Pinpoint the cell where the given text exists, returning its (x, y) midpoint coordinate. 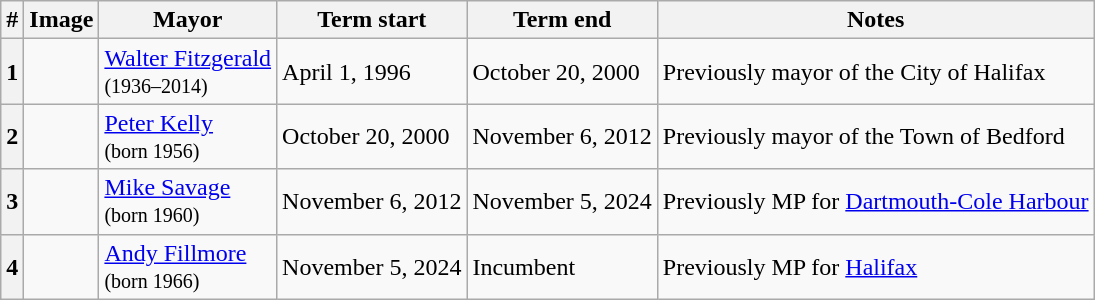
Mayor (188, 20)
Peter Kelly(born 1956) (188, 136)
Notes (876, 20)
Term end (562, 20)
Walter Fitzgerald(1936–2014) (188, 72)
Previously MP for Dartmouth-Cole Harbour (876, 202)
Term start (372, 20)
2 (12, 136)
Andy Fillmore(born 1966) (188, 266)
4 (12, 266)
Previously MP for Halifax (876, 266)
Previously mayor of the Town of Bedford (876, 136)
# (12, 20)
Image (62, 20)
1 (12, 72)
April 1, 1996 (372, 72)
3 (12, 202)
Mike Savage(born 1960) (188, 202)
Incumbent (562, 266)
Previously mayor of the City of Halifax (876, 72)
